Output the [x, y] coordinate of the center of the cell containing the given text.  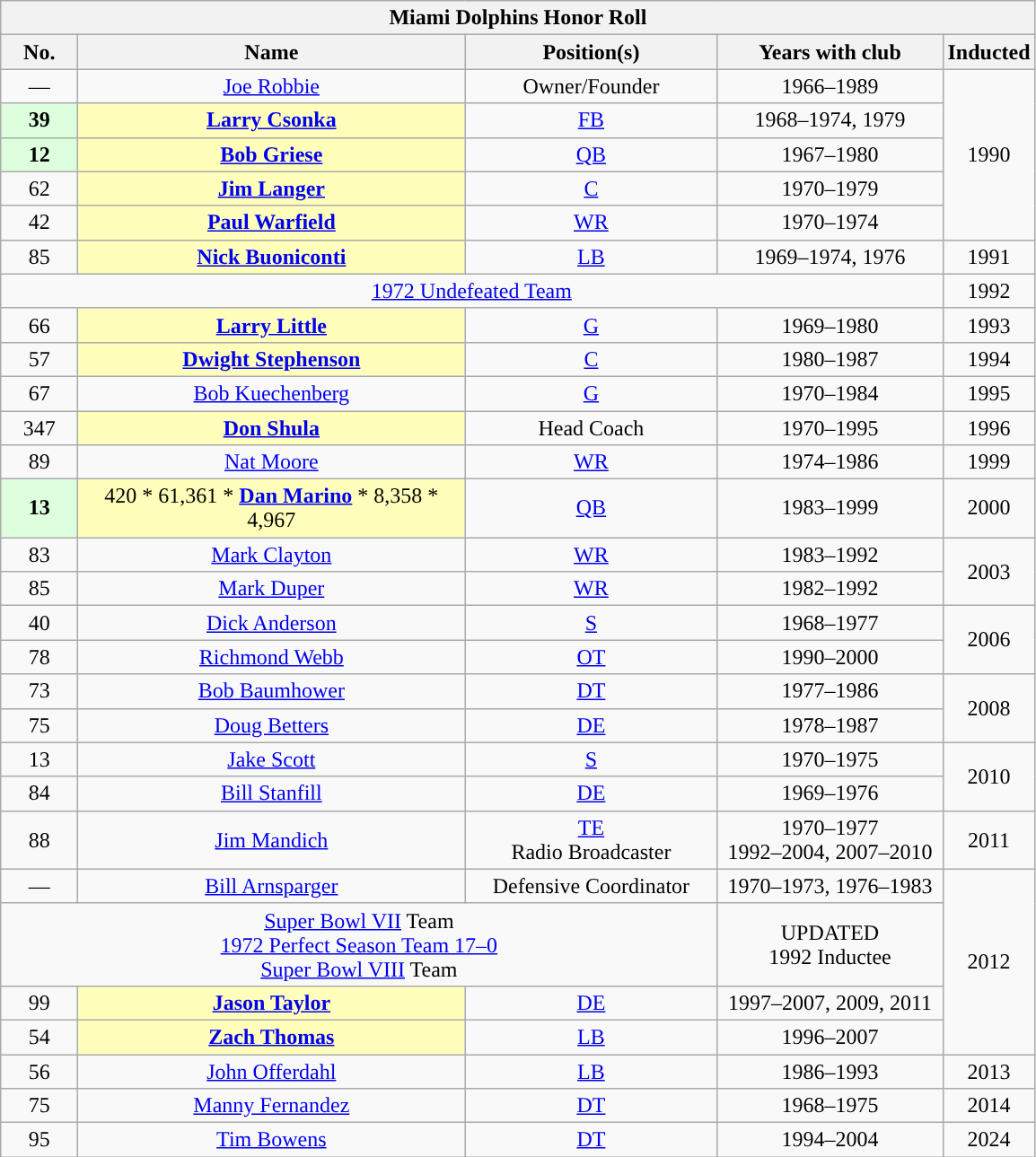
1990 [989, 154]
Miami Dolphins Honor Roll [518, 18]
1968–1974, 1979 [830, 120]
Bill Stanfill [271, 793]
2008 [989, 708]
Tim Bowens [271, 1140]
42 [40, 223]
Name [271, 52]
54 [40, 1037]
1970–1995 [830, 428]
1996 [989, 428]
Jake Scott [271, 759]
Nick Buoniconti [271, 257]
Head Coach [591, 428]
95 [40, 1140]
420 * 61,361 * Dan Marino * 8,358 * 4,967 [271, 508]
1969–1974, 1976 [830, 257]
1977–1986 [830, 691]
84 [40, 793]
1992 [989, 291]
2012 [989, 961]
1983–1999 [830, 508]
57 [40, 359]
Dick Anderson [271, 623]
1968–1977 [830, 623]
99 [40, 1003]
Jason Taylor [271, 1003]
39 [40, 120]
2014 [989, 1106]
Zach Thomas [271, 1037]
2010 [989, 776]
62 [40, 188]
2013 [989, 1071]
83 [40, 555]
1995 [989, 393]
John Offerdahl [271, 1071]
Richmond Webb [271, 657]
1970–1973, 1976–1983 [830, 886]
1974–1986 [830, 462]
1970–19771992–2004, 2007–2010 [830, 840]
1972 Undefeated Team [472, 291]
No. [40, 52]
1993 [989, 325]
1986–1993 [830, 1071]
40 [40, 623]
Bob Baumhower [271, 691]
89 [40, 462]
Nat Moore [271, 462]
OT [591, 657]
2000 [989, 508]
UPDATED1992 Inductee [830, 944]
1969–1976 [830, 793]
347 [40, 428]
Inducted [989, 52]
Jim Mandich [271, 840]
1997–2007, 2009, 2011 [830, 1003]
Owner/Founder [591, 86]
FB [591, 120]
1983–1992 [830, 555]
56 [40, 1071]
Larry Csonka [271, 120]
1970–1974 [830, 223]
1982–1992 [830, 589]
Mark Duper [271, 589]
12 [40, 154]
Larry Little [271, 325]
1966–1989 [830, 86]
Bob Kuechenberg [271, 393]
Jim Langer [271, 188]
Bob Griese [271, 154]
Bill Arnsparger [271, 886]
67 [40, 393]
Position(s) [591, 52]
1991 [989, 257]
1994–2004 [830, 1140]
1969–1980 [830, 325]
Dwight Stephenson [271, 359]
1967–1980 [830, 154]
TERadio Broadcaster [591, 840]
Don Shula [271, 428]
1980–1987 [830, 359]
2006 [989, 640]
Defensive Coordinator [591, 886]
1996–2007 [830, 1037]
1970–1979 [830, 188]
1978–1987 [830, 725]
Paul Warfield [271, 223]
1994 [989, 359]
Mark Clayton [271, 555]
Super Bowl VII Team1972 Perfect Season Team 17–0Super Bowl VIII Team [359, 944]
2003 [989, 572]
Doug Betters [271, 725]
73 [40, 691]
Years with club [830, 52]
1970–1975 [830, 759]
Manny Fernandez [271, 1106]
2011 [989, 840]
88 [40, 840]
Joe Robbie [271, 86]
78 [40, 657]
1999 [989, 462]
2024 [989, 1140]
1990–2000 [830, 657]
1970–1984 [830, 393]
66 [40, 325]
1968–1975 [830, 1106]
